Find where the given text appears and provide that cell's center as (x, y) coordinate. 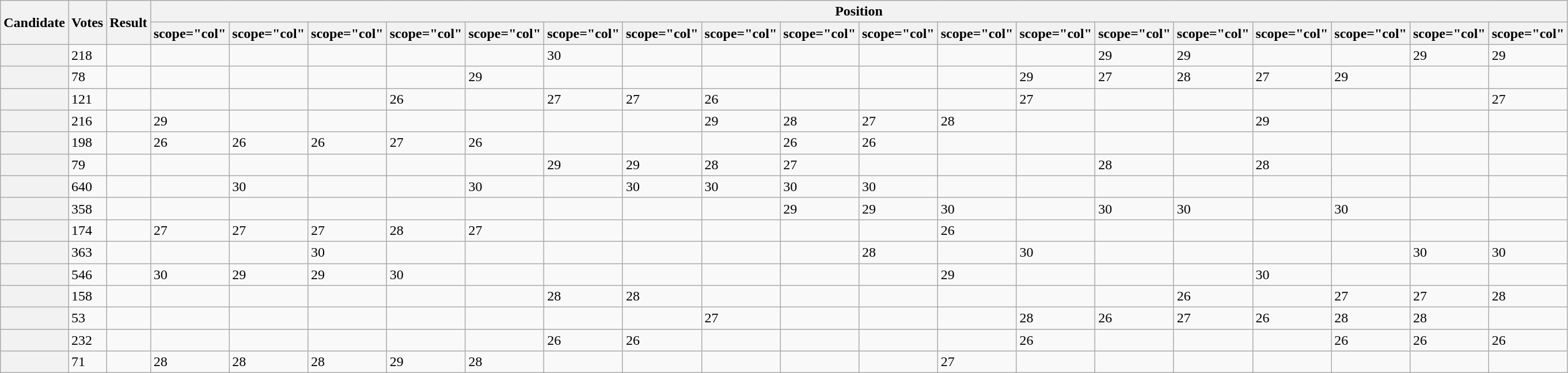
546 (87, 275)
Candidate (35, 22)
216 (87, 121)
71 (87, 362)
174 (87, 230)
158 (87, 296)
218 (87, 55)
78 (87, 77)
Votes (87, 22)
Position (859, 12)
640 (87, 186)
363 (87, 252)
121 (87, 99)
53 (87, 318)
79 (87, 165)
198 (87, 143)
Result (128, 22)
358 (87, 208)
232 (87, 340)
